Extract the (x, y) coordinate from the center of the cell holding the provided text.  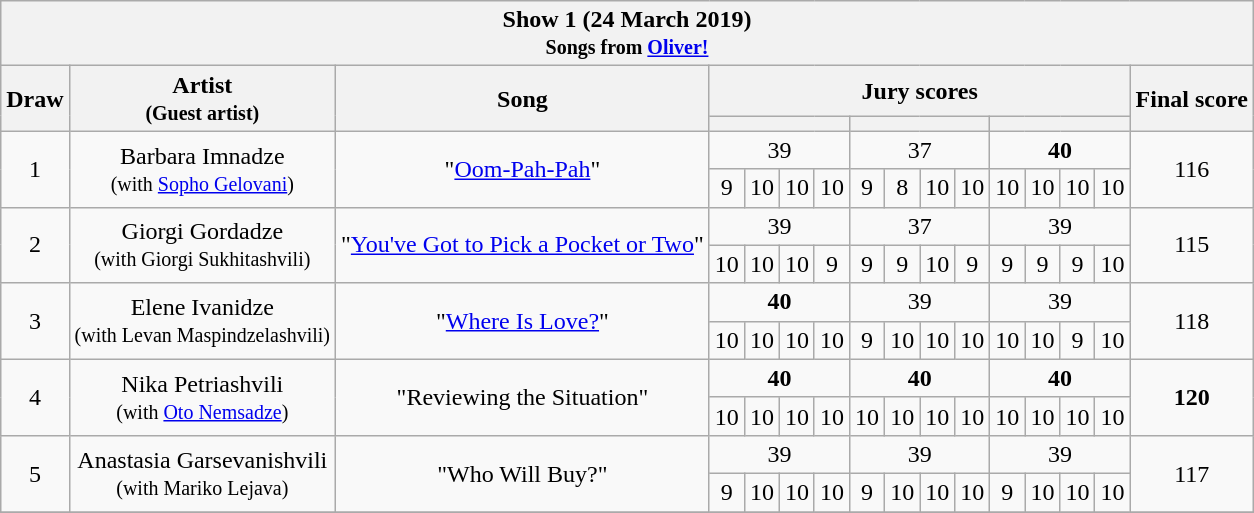
Artist(Guest artist) (202, 98)
Nika Petriashvili(with Oto Nemsadze) (202, 397)
"Oom-Pah-Pah" (523, 169)
4 (35, 397)
Jury scores (920, 91)
"You've Got to Pick a Pocket or Two" (523, 245)
118 (1192, 321)
5 (35, 473)
"Who Will Buy?" (523, 473)
Barbara Imnadze(with Sopho Gelovani) (202, 169)
116 (1192, 169)
Song (523, 98)
115 (1192, 245)
Anastasia Garsevanishvili(with Mariko Lejava) (202, 473)
Show 1 (24 March 2019)Songs from Oliver! (628, 34)
Giorgi Gordadze(with Giorgi Sukhitashvili) (202, 245)
3 (35, 321)
"Where Is Love?" (523, 321)
8 (902, 188)
Final score (1192, 98)
"Reviewing the Situation" (523, 397)
Draw (35, 98)
2 (35, 245)
1 (35, 169)
120 (1192, 397)
Elene Ivanidze(with Levan Maspindzelashvili) (202, 321)
117 (1192, 473)
